From the cell containing the given text, extract its center point as (x, y) coordinate. 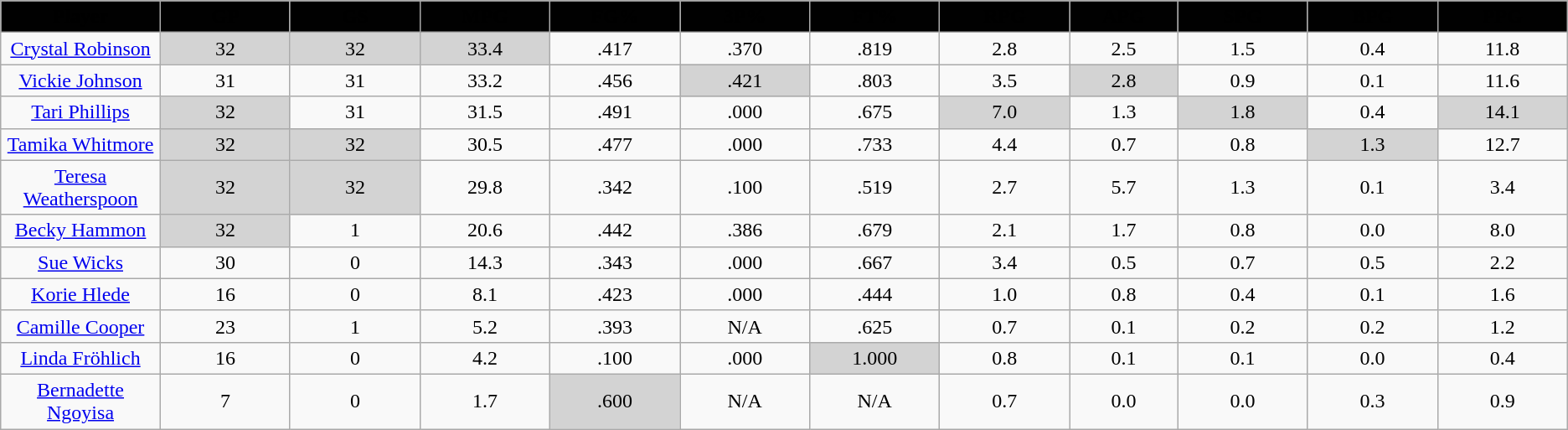
1.6 (1503, 294)
14.1 (1503, 112)
.733 (874, 144)
GS (355, 17)
FG% (615, 17)
Korie Hlede (80, 294)
.386 (745, 231)
31.5 (484, 112)
33.4 (484, 49)
.456 (615, 80)
.444 (874, 294)
5.7 (1124, 188)
Sue Wicks (80, 262)
4.2 (484, 358)
3P% (745, 17)
29.8 (484, 188)
.491 (615, 112)
2.7 (1005, 188)
.600 (615, 401)
.679 (874, 231)
8.0 (1503, 231)
BPG (1372, 17)
Player (80, 17)
.423 (615, 294)
.421 (745, 80)
1.8 (1243, 112)
RPG (1005, 17)
11.8 (1503, 49)
.675 (874, 112)
.442 (615, 231)
8.1 (484, 294)
.803 (874, 80)
Teresa Weatherspoon (80, 188)
7.0 (1005, 112)
.625 (874, 326)
Linda Fröhlich (80, 358)
1.0 (1005, 294)
.370 (745, 49)
.393 (615, 326)
3.5 (1005, 80)
Becky Hammon (80, 231)
MPG (484, 17)
30 (224, 262)
7 (224, 401)
.819 (874, 49)
Tari Phillips (80, 112)
0.3 (1372, 401)
20.6 (484, 231)
Bernadette Ngoyisa (80, 401)
12.7 (1503, 144)
30.5 (484, 144)
SPG (1243, 17)
2.2 (1503, 262)
23 (224, 326)
Vickie Johnson (80, 80)
.477 (615, 144)
2.5 (1124, 49)
14.3 (484, 262)
1.2 (1503, 326)
.417 (615, 49)
PPG (1503, 17)
5.2 (484, 326)
Crystal Robinson (80, 49)
1.5 (1243, 49)
.343 (615, 262)
Tamika Whitmore (80, 144)
4.4 (1005, 144)
1.000 (874, 358)
APG (1124, 17)
33.2 (484, 80)
Camille Cooper (80, 326)
11.6 (1503, 80)
.519 (874, 188)
.342 (615, 188)
GP (224, 17)
.667 (874, 262)
2.1 (1005, 231)
FT% (874, 17)
